Provide the [X, Y] coordinate of the cell's center where the given text is located.  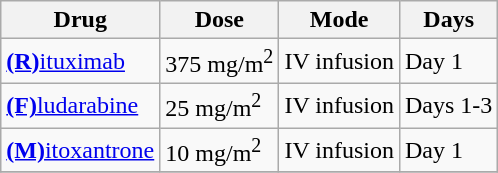
(M)itoxantrone [80, 150]
(F)ludarabine [80, 106]
Mode [340, 20]
Days 1-3 [448, 106]
Drug [80, 20]
Days [448, 20]
10 mg/m2 [220, 150]
(R)ituximab [80, 62]
25 mg/m2 [220, 106]
Dose [220, 20]
375 mg/m2 [220, 62]
